Extract the [x, y] coordinate from the center of the cell holding the provided text.  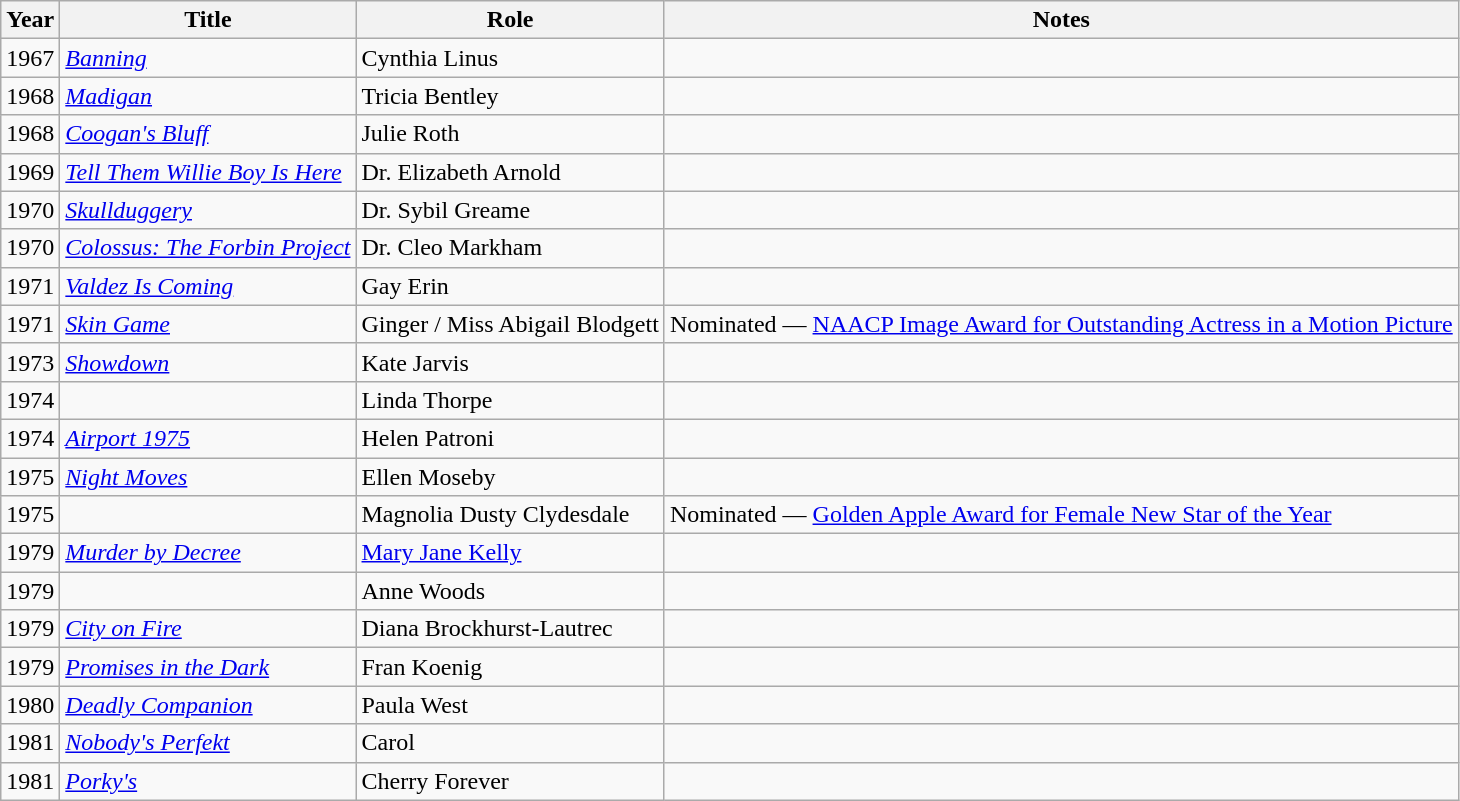
Magnolia Dusty Clydesdale [510, 515]
Airport 1975 [208, 438]
Title [208, 20]
Porky's [208, 781]
1973 [30, 362]
Valdez Is Coming [208, 286]
Cynthia Linus [510, 58]
Role [510, 20]
City on Fire [208, 629]
Tell Them Willie Boy Is Here [208, 172]
Julie Roth [510, 134]
1969 [30, 172]
Year [30, 20]
Gay Erin [510, 286]
Fran Koenig [510, 667]
Diana Brockhurst-Lautrec [510, 629]
Skullduggery [208, 210]
Dr. Cleo Markham [510, 248]
Banning [208, 58]
Mary Jane Kelly [510, 553]
Dr. Elizabeth Arnold [510, 172]
Ellen Moseby [510, 477]
Murder by Decree [208, 553]
Showdown [208, 362]
Notes [1061, 20]
Anne Woods [510, 591]
Deadly Companion [208, 705]
Linda Thorpe [510, 400]
Nobody's Perfekt [208, 743]
1967 [30, 58]
Ginger / Miss Abigail Blodgett [510, 324]
Skin Game [208, 324]
Paula West [510, 705]
Kate Jarvis [510, 362]
Colossus: The Forbin Project [208, 248]
Helen Patroni [510, 438]
1980 [30, 705]
Coogan's Bluff [208, 134]
Promises in the Dark [208, 667]
Cherry Forever [510, 781]
Tricia Bentley [510, 96]
Nominated — NAACP Image Award for Outstanding Actress in a Motion Picture [1061, 324]
Madigan [208, 96]
Dr. Sybil Greame [510, 210]
Carol [510, 743]
Nominated — Golden Apple Award for Female New Star of the Year [1061, 515]
Night Moves [208, 477]
